Pinpoint the cell where the given text exists, returning its [x, y] midpoint coordinate. 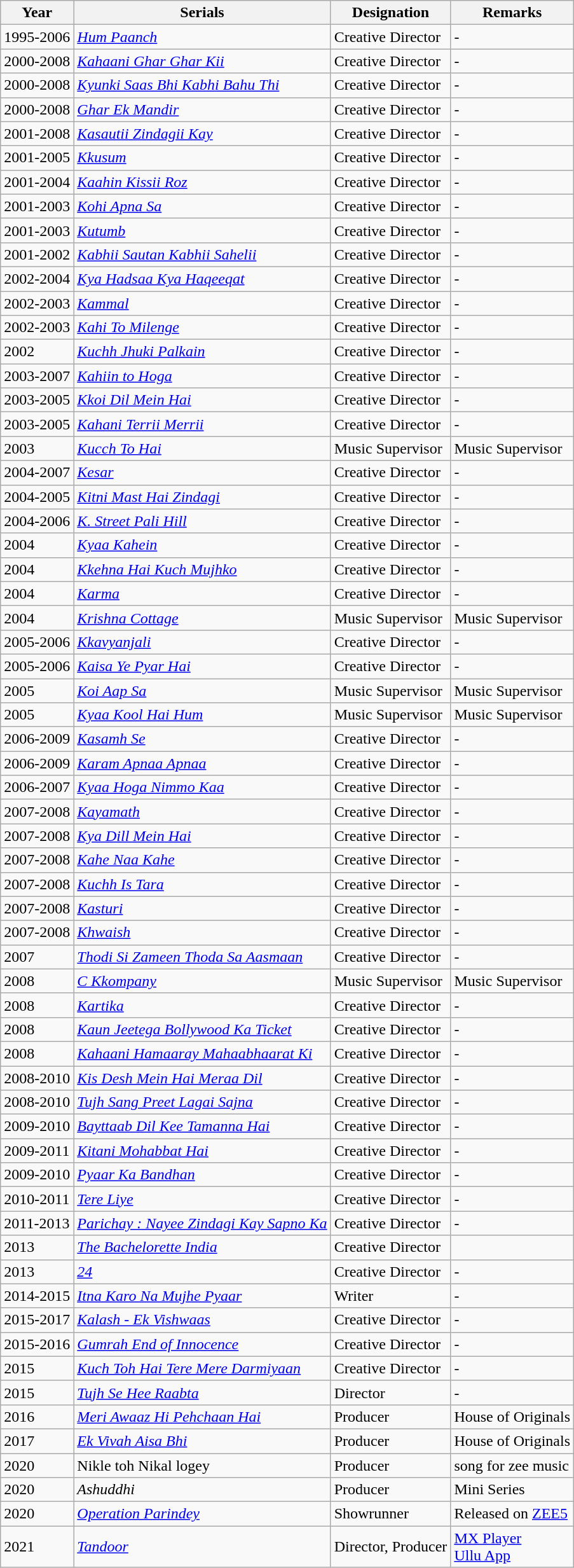
Ashuddhi [202, 1490]
Meri Awaaz Hi Pehchaan Hai [202, 1417]
2001-2004 [37, 182]
Kesar [202, 473]
Kasautii Zindagii Kay [202, 134]
2016 [37, 1417]
C Kkompany [202, 981]
Kkusum [202, 158]
Tujh Sang Preet Lagai Sajna [202, 1102]
Kayamath [202, 812]
Kkoi Dil Mein Hai [202, 400]
Operation Parindey [202, 1514]
Kyunki Saas Bhi Kabhi Bahu Thi [202, 85]
Kahi To Milenge [202, 328]
2001-2008 [37, 134]
Director [390, 1392]
Mini Series [512, 1490]
Nikle toh Nikal logey [202, 1465]
Gumrah End of Innocence [202, 1344]
Kalash - Ek Vishwaas [202, 1320]
Kartika [202, 1005]
2001-2002 [37, 254]
2004-2007 [37, 473]
Released on ZEE5 [512, 1514]
Kis Desh Mein Hai Meraa Dil [202, 1078]
Parichay : Nayee Zindagi Kay Sapno Ka [202, 1223]
2011-2013 [37, 1223]
K. Street Pali Hill [202, 521]
2004-2006 [37, 521]
Kya Hadsaa Kya Haqeeqat [202, 279]
Serials [202, 13]
Kaahin Kissii Roz [202, 182]
Tujh Se Hee Raabta [202, 1392]
2004-2005 [37, 497]
2015-2017 [37, 1320]
Karam Apnaa Apnaa [202, 763]
2006-2007 [37, 787]
Kitani Mohabbat Hai [202, 1151]
Showrunner [390, 1514]
The Bachelorette India [202, 1247]
Kahaani Ghar Ghar Kii [202, 61]
Kohi Apna Sa [202, 206]
2010-2011 [37, 1199]
2015-2016 [37, 1344]
Koi Aap Sa [202, 690]
MX PlayerUllu App [512, 1547]
Kyaa Kahein [202, 545]
Kyaa Hoga Nimmo Kaa [202, 787]
Tere Liye [202, 1199]
Kahe Naa Kahe [202, 860]
Bayttaab Dil Kee Tamanna Hai [202, 1127]
Kyaa Kool Hai Hum [202, 715]
Khwaish [202, 933]
Remarks [512, 13]
2003 [37, 448]
2002 [37, 352]
Thodi Si Zameen Thoda Sa Aasmaan [202, 957]
Designation [390, 13]
Kammal [202, 303]
Kucch To Hai [202, 448]
Kaisa Ye Pyar Hai [202, 666]
Kabhii Sautan Kabhii Sahelii [202, 254]
Kuchh Jhuki Palkain [202, 352]
2009-2011 [37, 1151]
Kasturi [202, 908]
Hum Paanch [202, 37]
Kaun Jeetega Bollywood Ka Ticket [202, 1029]
Kkavyanjali [202, 642]
2014-2015 [37, 1296]
song for zee music [512, 1465]
Kahaani Hamaaray Mahaabhaarat Ki [202, 1053]
Ek Vivah Aisa Bhi [202, 1441]
Ghar Ek Mandir [202, 109]
2002-2004 [37, 279]
Kutumb [202, 230]
Pyaar Ka Bandhan [202, 1175]
Krishna Cottage [202, 618]
Kuch Toh Hai Tere Mere Darmiyaan [202, 1368]
Kuchh Is Tara [202, 884]
Kya Dill Mein Hai [202, 836]
2007 [37, 957]
Director, Producer [390, 1547]
Tandoor [202, 1547]
Kahiin to Hoga [202, 376]
2021 [37, 1547]
1995-2006 [37, 37]
2001-2005 [37, 158]
2017 [37, 1441]
Itna Karo Na Mujhe Pyaar [202, 1296]
24 [202, 1272]
2003-2007 [37, 376]
Kahani Terrii Merrii [202, 424]
Year [37, 13]
Writer [390, 1296]
Karma [202, 593]
Kasamh Se [202, 739]
Kkehna Hai Kuch Mujhko [202, 569]
Kitni Mast Hai Zindagi [202, 497]
